Search for the cell housing the specified text and yield its [x, y] center coordinate. 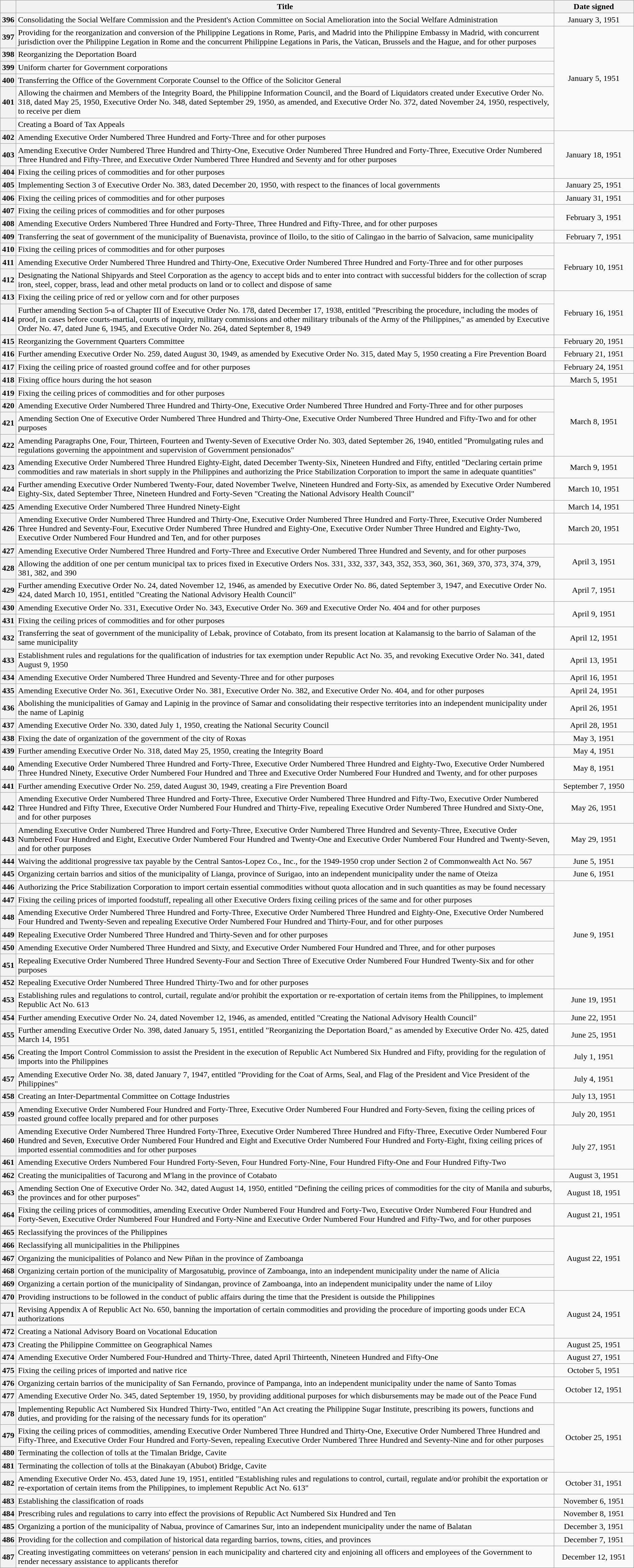
397 [8, 37]
Creating an Inter-Departmental Committee on Cottage Industries [285, 1096]
August 24, 1951 [594, 1314]
406 [8, 198]
487 [8, 1557]
January 3, 1951 [594, 20]
469 [8, 1284]
484 [8, 1513]
December 3, 1951 [594, 1526]
471 [8, 1314]
August 27, 1951 [594, 1357]
April 13, 1951 [594, 660]
March 10, 1951 [594, 489]
407 [8, 211]
December 12, 1951 [594, 1557]
467 [8, 1258]
Establishing the classification of roads [285, 1501]
473 [8, 1345]
Further amending Executive Order No. 259, dated August 30, 1949, creating a Fire Prevention Board [285, 786]
481 [8, 1466]
453 [8, 1000]
September 7, 1950 [594, 786]
February 3, 1951 [594, 217]
Organizing certain barrios and sitios of the municipality of Lianga, province of Surigao, into an independent municipality under the name of Oteiza [285, 874]
478 [8, 1414]
Uniform charter for Government corporations [285, 67]
Creating a Board of Tax Appeals [285, 124]
470 [8, 1297]
436 [8, 707]
Repealing Executive Order Numbered Three Hundred Thirty-Two and for other purposes [285, 982]
434 [8, 677]
485 [8, 1526]
Amending Executive Order Numbered Three Hundred and Forty-Three and Executive Order Numbered Three Hundred and Seventy, and for other purposes [285, 551]
449 [8, 935]
482 [8, 1483]
October 12, 1951 [594, 1390]
405 [8, 185]
July 4, 1951 [594, 1079]
398 [8, 55]
May 8, 1951 [594, 768]
450 [8, 948]
Repealing Executive Order Numbered Three Hundred and Thirty-Seven and for other purposes [285, 935]
441 [8, 786]
August 3, 1951 [594, 1175]
January 5, 1951 [594, 79]
November 6, 1951 [594, 1501]
414 [8, 319]
433 [8, 660]
429 [8, 590]
399 [8, 67]
July 13, 1951 [594, 1096]
March 20, 1951 [594, 529]
February 20, 1951 [594, 341]
401 [8, 102]
474 [8, 1357]
479 [8, 1435]
466 [8, 1245]
December 7, 1951 [594, 1539]
March 9, 1951 [594, 467]
April 26, 1951 [594, 707]
452 [8, 982]
Reclassifying all municipalities in the Philippines [285, 1245]
413 [8, 297]
Amending Executive Orders Numbered Three Hundred and Forty-Three, Three Hundred and Fifty-Three, and for other purposes [285, 224]
455 [8, 1035]
August 25, 1951 [594, 1345]
463 [8, 1193]
411 [8, 262]
March 14, 1951 [594, 507]
Amending Executive Order Numbered Three Hundred and Sixty, and Executive Order Numbered Four Hundred and Three, and for other purposes [285, 948]
456 [8, 1057]
444 [8, 861]
Fixing the date of organization of the government of the city of Roxas [285, 738]
Organizing the municipalities of Polanco and New Piñan in the province of Zamboanga [285, 1258]
425 [8, 507]
Organizing a certain portion of the municipality of Sindangan, province of Zamboanga, into an independent municipality under the name of Liloy [285, 1284]
475 [8, 1370]
Amending Executive Order No. 331, Executive Order No. 343, Executive Order No. 369 and Executive Order No. 404 and for other purposes [285, 608]
May 4, 1951 [594, 751]
July 20, 1951 [594, 1114]
426 [8, 529]
January 25, 1951 [594, 185]
May 29, 1951 [594, 839]
Fixing the ceiling prices of imported and native rice [285, 1370]
March 5, 1951 [594, 380]
437 [8, 725]
April 28, 1951 [594, 725]
Providing for the collection and compilation of historical data regarding barrios, towns, cities, and provinces [285, 1539]
February 21, 1951 [594, 354]
Further amending Executive Order No. 318, dated May 25, 1950, creating the Integrity Board [285, 751]
Reorganizing the Government Quarters Committee [285, 341]
432 [8, 638]
416 [8, 354]
462 [8, 1175]
457 [8, 1079]
409 [8, 237]
Amending Executive Order No. 361, Executive Order No. 381, Executive Order No. 382, and Executive Order No. 404, and for other purposes [285, 690]
Fixing the ceiling price of roasted ground coffee and for other purposes [285, 367]
July 27, 1951 [594, 1147]
445 [8, 874]
February 16, 1951 [594, 313]
March 8, 1951 [594, 421]
404 [8, 172]
Amending Executive Order Numbered Four-Hundred and Thirty-Three, dated April Thirteenth, Nineteen Hundred and Fifty-One [285, 1357]
Organizing a portion of the municipality of Nabua, province of Camarines Sur, into an independent municipality under the name of Balatan [285, 1526]
454 [8, 1017]
Reorganizing the Deportation Board [285, 55]
422 [8, 445]
438 [8, 738]
448 [8, 917]
August 22, 1951 [594, 1258]
477 [8, 1396]
Fixing the ceiling price of red or yellow corn and for other purposes [285, 297]
447 [8, 900]
Organizing certain portion of the municipality of Margosatubig, province of Zamboanga, into an independent municipality under the name of Alicia [285, 1271]
May 26, 1951 [594, 808]
Organizing certain barrios of the municipality of San Fernando, province of Pampanga, into an independent municipality under the name of Santo Tomas [285, 1383]
April 16, 1951 [594, 677]
June 22, 1951 [594, 1017]
April 24, 1951 [594, 690]
451 [8, 965]
430 [8, 608]
431 [8, 620]
April 7, 1951 [594, 590]
January 31, 1951 [594, 198]
June 9, 1951 [594, 935]
October 31, 1951 [594, 1483]
Amending Executive Order Numbered Three Hundred and Seventy-Three and for other purposes [285, 677]
402 [8, 137]
Providing instructions to be followed in the conduct of public affairs during the time that the President is outside the Philippines [285, 1297]
January 18, 1951 [594, 154]
415 [8, 341]
461 [8, 1162]
Amending Executive Orders Numbered Four Hundred Forty-Seven, Four Hundred Forty-Nine, Four Hundred Fifty-One and Four Hundred Fifty-Two [285, 1162]
June 19, 1951 [594, 1000]
410 [8, 249]
420 [8, 406]
April 9, 1951 [594, 614]
October 25, 1951 [594, 1437]
476 [8, 1383]
June 25, 1951 [594, 1035]
465 [8, 1232]
480 [8, 1453]
Further amending Executive Order No. 24, dated November 12, 1946, as amended, entitled "Creating the National Advisory Health Council" [285, 1017]
Transferring the Office of the Government Corporate Counsel to the Office of the Solicitor General [285, 80]
472 [8, 1332]
April 12, 1951 [594, 638]
Creating a National Advisory Board on Vocational Education [285, 1332]
459 [8, 1114]
421 [8, 423]
458 [8, 1096]
427 [8, 551]
May 3, 1951 [594, 738]
Amending Executive Order Numbered Three Hundred and Forty-Three and for other purposes [285, 137]
419 [8, 393]
483 [8, 1501]
June 5, 1951 [594, 861]
424 [8, 489]
Consolidating the Social Welfare Commission and the President's Action Committee on Social Amelioration into the Social Welfare Administration [285, 20]
468 [8, 1271]
Amending Executive Order Numbered Three Hundred Ninety-Eight [285, 507]
460 [8, 1140]
440 [8, 768]
Fixing office hours during the hot season [285, 380]
Terminating the collection of tolls at the Binakayan (Abubot) Bridge, Cavite [285, 1466]
403 [8, 154]
400 [8, 80]
Implementing Section 3 of Executive Order No. 383, dated December 20, 1950, with respect to the finances of local governments [285, 185]
396 [8, 20]
Terminating the collection of tolls at the Timalan Bridge, Cavite [285, 1453]
486 [8, 1539]
November 8, 1951 [594, 1513]
408 [8, 224]
February 7, 1951 [594, 237]
Prescribing rules and regulations to carry into effect the provisions of Republic Act Numbered Six Hundred and Ten [285, 1513]
412 [8, 280]
October 5, 1951 [594, 1370]
435 [8, 690]
428 [8, 568]
Creating the Philippine Committee on Geographical Names [285, 1345]
423 [8, 467]
Title [285, 7]
June 6, 1951 [594, 874]
February 24, 1951 [594, 367]
April 3, 1951 [594, 562]
Date signed [594, 7]
August 18, 1951 [594, 1193]
443 [8, 839]
Creating the municipalities of Tacurong and M'lang in the province of Cotabato [285, 1175]
August 21, 1951 [594, 1215]
417 [8, 367]
February 10, 1951 [594, 267]
439 [8, 751]
Reclassifying the provinces of the Philippines [285, 1232]
442 [8, 808]
Amending Executive Order No. 330, dated July 1, 1950, creating the National Security Council [285, 725]
July 1, 1951 [594, 1057]
418 [8, 380]
446 [8, 887]
464 [8, 1215]
Fixing the ceiling prices of imported foodstuff, repealing all other Executive Orders fixing ceiling prices of the same and for other purposes [285, 900]
